Output the (X, Y) coordinate of the center of the cell containing the given text.  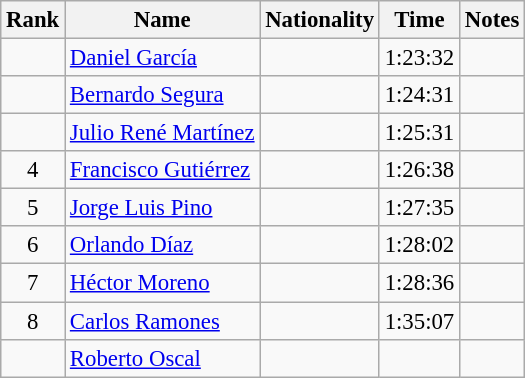
1:27:35 (419, 208)
Rank (33, 20)
8 (33, 321)
Name (162, 20)
Time (419, 20)
Notes (492, 20)
Roberto Oscal (162, 358)
1:24:31 (419, 95)
1:35:07 (419, 321)
Héctor Moreno (162, 283)
4 (33, 170)
1:28:02 (419, 245)
1:28:36 (419, 283)
1:25:31 (419, 133)
6 (33, 245)
Jorge Luis Pino (162, 208)
Carlos Ramones (162, 321)
5 (33, 208)
Orlando Díaz (162, 245)
1:26:38 (419, 170)
Nationality (320, 20)
7 (33, 283)
Francisco Gutiérrez (162, 170)
1:23:32 (419, 58)
Daniel García (162, 58)
Julio René Martínez (162, 133)
Bernardo Segura (162, 95)
